Return the [x, y] coordinate for the center point of the cell that contains the specified text.  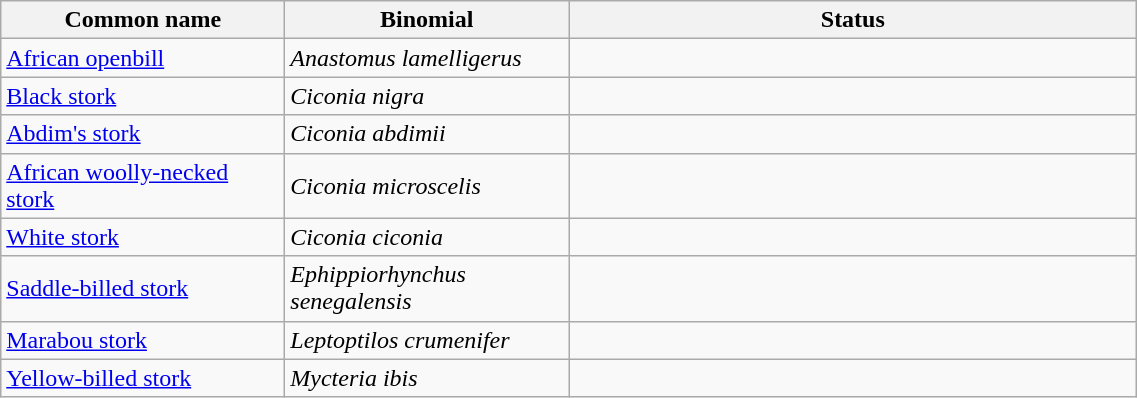
Mycteria ibis [427, 378]
Ciconia nigra [427, 96]
Leptoptilos crumenifer [427, 340]
Black stork [143, 96]
Anastomus lamelligerus [427, 58]
Ciconia microscelis [427, 186]
Saddle-billed stork [143, 288]
Yellow-billed stork [143, 378]
Ciconia ciconia [427, 237]
Abdim's stork [143, 134]
Marabou stork [143, 340]
African openbill [143, 58]
Common name [143, 20]
Status [853, 20]
Ciconia abdimii [427, 134]
Binomial [427, 20]
African woolly-necked stork [143, 186]
White stork [143, 237]
Ephippiorhynchus senegalensis [427, 288]
